Provide the [x, y] coordinate of the cell's center where the given text is located.  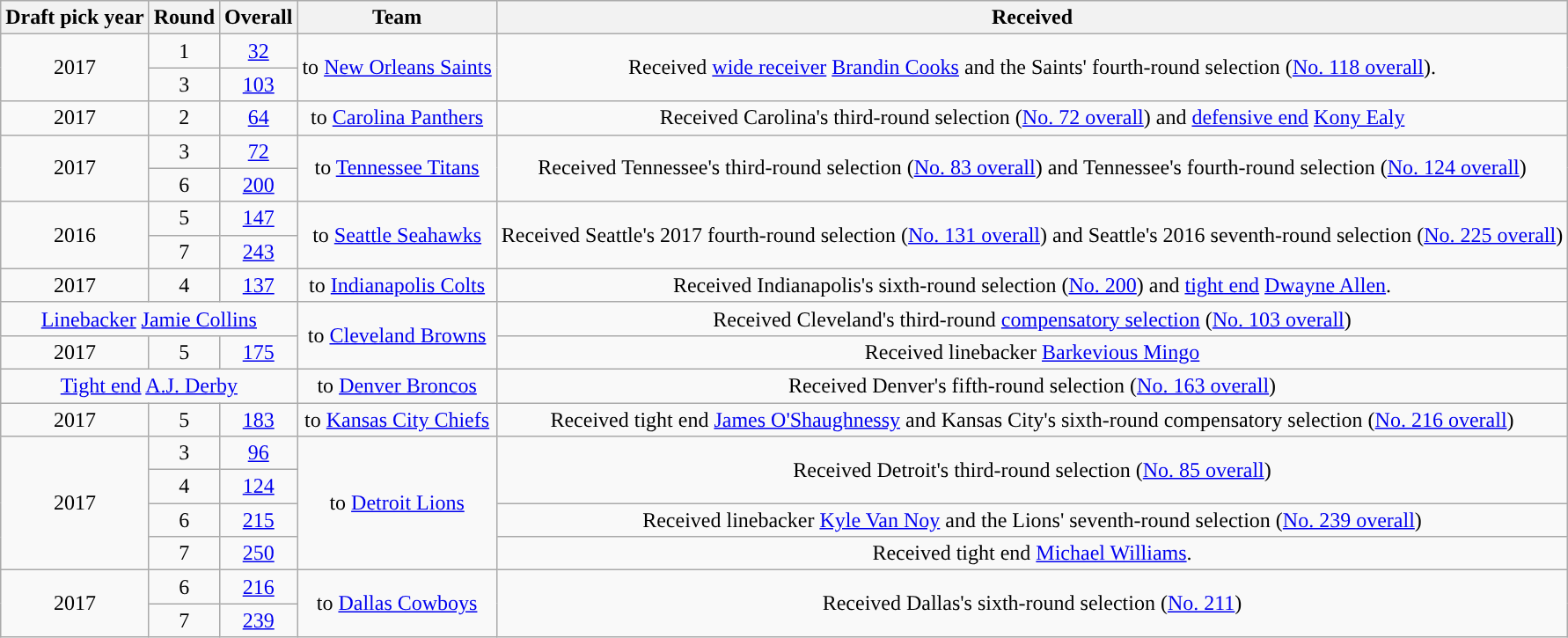
147 [259, 218]
to Tennessee Titans [397, 168]
Received Seattle's 2017 fourth-round selection (No. 131 overall) and Seattle's 2016 seventh-round selection (No. 225 overall) [1031, 235]
to New Orleans Saints [397, 68]
200 [259, 185]
to Dallas Cowboys [397, 604]
to Cleveland Browns [397, 335]
215 [259, 520]
72 [259, 151]
to Denver Broncos [397, 385]
1 [184, 51]
32 [259, 51]
Received Dallas's sixth-round selection (No. 211) [1031, 604]
Received Detroit's third-round selection (No. 85 overall) [1031, 470]
Received Cleveland's third-round compensatory selection (No. 103 overall) [1031, 319]
Received Denver's fifth-round selection (No. 163 overall) [1031, 385]
Tight end A.J. Derby [150, 385]
Received linebacker Kyle Van Noy and the Lions' seventh-round selection (No. 239 overall) [1031, 520]
2016 [75, 235]
103 [259, 84]
239 [259, 620]
Round [184, 18]
to Carolina Panthers [397, 118]
Linebacker Jamie Collins [150, 319]
Received Indianapolis's sixth-round selection (No. 200) and tight end Dwayne Allen. [1031, 285]
to Indianapolis Colts [397, 285]
Team [397, 18]
2 [184, 118]
124 [259, 487]
96 [259, 453]
64 [259, 118]
175 [259, 352]
Received tight end Michael Williams. [1031, 554]
Draft pick year [75, 18]
to Seattle Seahawks [397, 235]
137 [259, 285]
243 [259, 252]
Received Carolina's third-round selection (No. 72 overall) and defensive end Kony Ealy [1031, 118]
Received [1031, 18]
Received linebacker Barkevious Mingo [1031, 352]
250 [259, 554]
Received tight end James O'Shaughnessy and Kansas City's sixth-round compensatory selection (No. 216 overall) [1031, 420]
Received Tennessee's third-round selection (No. 83 overall) and Tennessee's fourth-round selection (No. 124 overall) [1031, 168]
183 [259, 420]
to Kansas City Chiefs [397, 420]
Overall [259, 18]
to Detroit Lions [397, 503]
Received wide receiver Brandin Cooks and the Saints' fourth-round selection (No. 118 overall). [1031, 68]
216 [259, 587]
